Find where the given text appears and provide that cell's center as (x, y) coordinate. 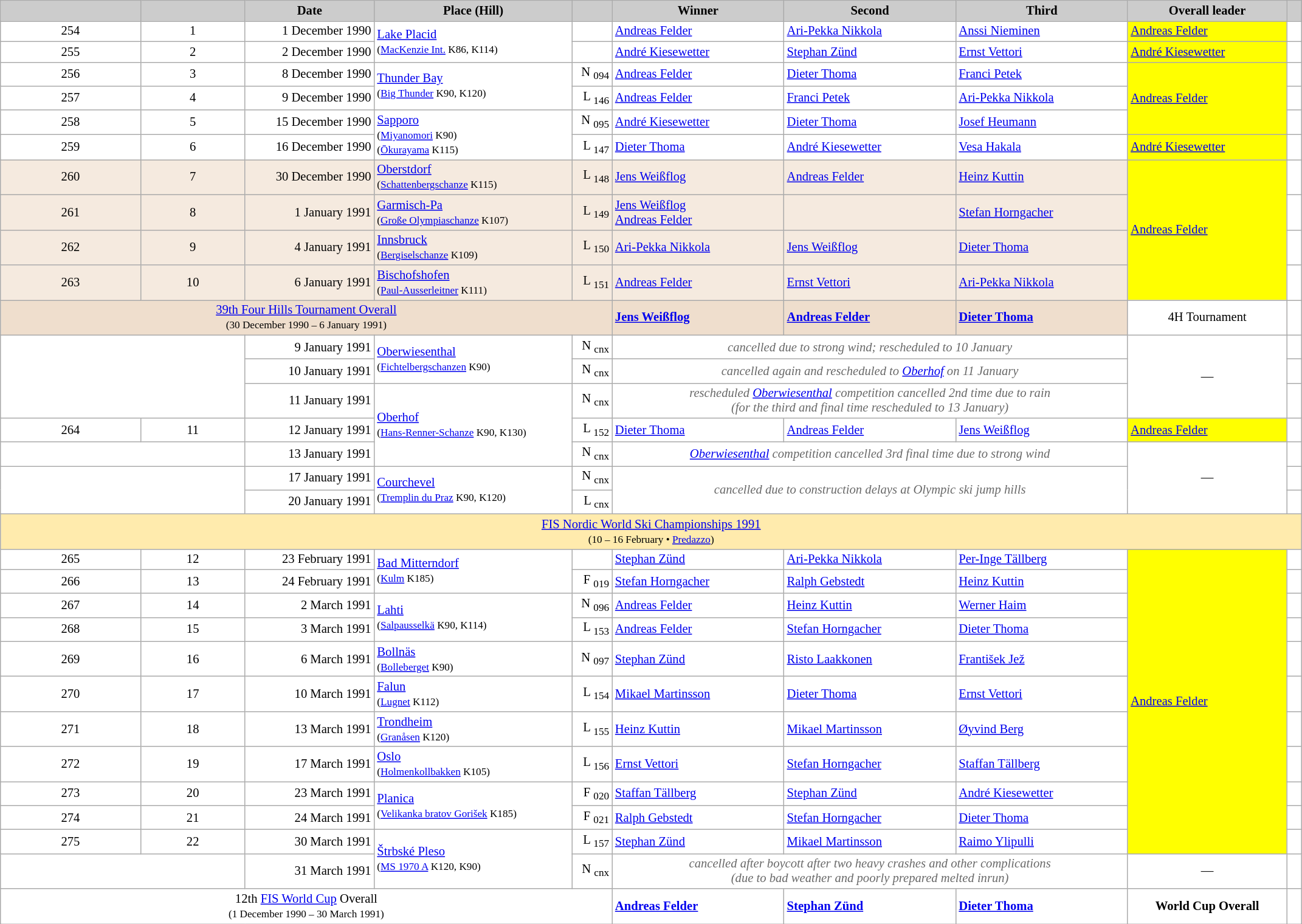
Oberwiesenthal(Fichtelbergschanzen K90) (473, 359)
L 146 (592, 97)
Place (Hill) (473, 10)
Øyvind Berg (1042, 729)
Thunder Bay(Big Thunder K90, K120) (473, 86)
13 March 1991 (309, 729)
cancelled after boycott after two heavy crashes and other complications(due to bad weather and poorly prepared melted inrun) (870, 871)
15 December 1990 (309, 122)
275 (71, 841)
4 (193, 97)
Vesa Hakala (1042, 147)
1 January 1991 (309, 212)
Third (1042, 10)
Bollnäs(Bolleberget K90) (473, 659)
Bad Mitterndorf(Kulm K185) (473, 571)
3 March 1991 (309, 629)
L 149 (592, 212)
16 December 1990 (309, 147)
N 096 (592, 605)
N 095 (592, 122)
30 March 1991 (309, 841)
9 December 1990 (309, 97)
39th Four Hills Tournament Overall(30 December 1990 – 6 January 1991) (306, 317)
L 150 (592, 247)
cancelled again and rescheduled to Oberhof on 11 January (870, 371)
2 (193, 52)
L 156 (592, 764)
260 (71, 177)
Risto Laakkonen (870, 659)
2 March 1991 (309, 605)
Lahti(Salpausselkä K90, K114) (473, 618)
Oberwiesenthal competition cancelled 3rd final time due to strong wind (870, 453)
270 (71, 694)
Overall leader (1207, 10)
Lake Placid(MacKenzie Int. K86, K114) (473, 41)
254 (71, 31)
255 (71, 52)
11 (193, 430)
17 (193, 694)
24 February 1991 (309, 581)
12th FIS World Cup Overall(1 December 1990 – 30 March 1991) (306, 906)
Jens Weißflog Andreas Felder (698, 212)
Štrbské Pleso(MS 1970 A K120, K90) (473, 858)
272 (71, 764)
21 (193, 817)
9 January 1991 (309, 346)
261 (71, 212)
L 151 (592, 283)
5 (193, 122)
6 (193, 147)
22 (193, 841)
F 020 (592, 794)
Innsbruck(Bergiselschanze K109) (473, 247)
262 (71, 247)
17 March 1991 (309, 764)
L 155 (592, 729)
Raimo Ylipulli (1042, 841)
269 (71, 659)
11 January 1991 (309, 401)
rescheduled Oberwiesenthal competition cancelled 2nd time due to rain(for the third and final time rescheduled to 13 January) (870, 401)
F 019 (592, 581)
Falun(Lugnet K112) (473, 694)
274 (71, 817)
Courchevel(Tremplin du Praz K90, K120) (473, 490)
L 157 (592, 841)
271 (71, 729)
17 January 1991 (309, 478)
12 January 1991 (309, 430)
265 (71, 559)
263 (71, 283)
Oberhof(Hans-Renner-Schanze K90, K130) (473, 424)
Anssi Nieminen (1042, 31)
7 (193, 177)
3 (193, 74)
24 March 1991 (309, 817)
18 (193, 729)
FIS Nordic World Ski Championships 1991 (10 – 16 February • Predazzo) (652, 531)
9 (193, 247)
10 March 1991 (309, 694)
273 (71, 794)
Trondheim(Granåsen K120) (473, 729)
256 (71, 74)
23 March 1991 (309, 794)
6 January 1991 (309, 283)
L 154 (592, 694)
L 147 (592, 147)
cancelled due to strong wind; rescheduled to 10 January (870, 346)
8 (193, 212)
Per-Inge Tällberg (1042, 559)
1 December 1990 (309, 31)
2 December 1990 (309, 52)
Oslo(Holmenkollbakken K105) (473, 764)
19 (193, 764)
20 January 1991 (309, 502)
268 (71, 629)
266 (71, 581)
258 (71, 122)
13 (193, 581)
10 (193, 283)
L 152 (592, 430)
10 January 1991 (309, 371)
4 January 1991 (309, 247)
23 February 1991 (309, 559)
cancelled due to construction delays at Olympic ski jump hills (870, 490)
14 (193, 605)
Planica(Velikanka bratov Gorišek K185) (473, 806)
6 March 1991 (309, 659)
13 January 1991 (309, 453)
257 (71, 97)
Bischofshofen(Paul-Ausserleitner K111) (473, 283)
Garmisch-Pa(Große Olympiaschanze K107) (473, 212)
Date (309, 10)
Winner (698, 10)
F 021 (592, 817)
Werner Haim (1042, 605)
František Jež (1042, 659)
L 153 (592, 629)
Josef Heumann (1042, 122)
259 (71, 147)
N 097 (592, 659)
16 (193, 659)
31 March 1991 (309, 871)
World Cup Overall (1207, 906)
Second (870, 10)
12 (193, 559)
L 148 (592, 177)
20 (193, 794)
L cnx (592, 502)
8 December 1990 (309, 74)
Oberstdorf(Schattenbergschanze K115) (473, 177)
267 (71, 605)
264 (71, 430)
N 094 (592, 74)
4H Tournament (1207, 317)
15 (193, 629)
Sapporo(Miyanomori K90)(Ōkurayama K115) (473, 134)
30 December 1990 (309, 177)
1 (193, 31)
